Provide the (x, y) coordinate of the cell's center where the given text is located.  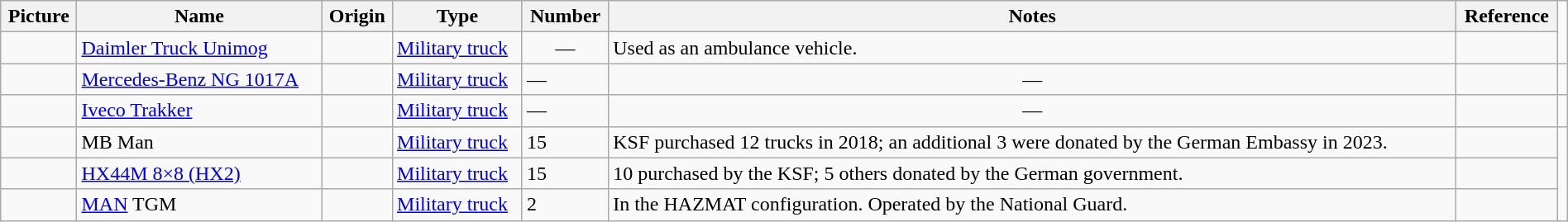
KSF purchased 12 trucks in 2018; an additional 3 were donated by the German Embassy in 2023. (1032, 142)
Iveco Trakker (199, 111)
Picture (39, 17)
Number (565, 17)
MAN TGM (199, 205)
2 (565, 205)
In the HAZMAT configuration. Operated by the National Guard. (1032, 205)
MB Man (199, 142)
Used as an ambulance vehicle. (1032, 48)
Origin (357, 17)
Reference (1507, 17)
Daimler Truck Unimog (199, 48)
Name (199, 17)
Type (458, 17)
HX44M 8×8 (HX2) (199, 173)
Notes (1032, 17)
10 purchased by the KSF; 5 others donated by the German government. (1032, 173)
Mercedes-Benz NG 1017A (199, 79)
